Return [X, Y] of the center of cell containing provided text 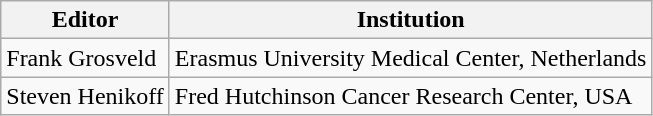
Steven Henikoff [86, 96]
Erasmus University Medical Center, Netherlands [410, 58]
Fred Hutchinson Cancer Research Center, USA [410, 96]
Editor [86, 20]
Frank Grosveld [86, 58]
Institution [410, 20]
